Identify which cell holds the provided text, then report its [x, y] central coordinate. 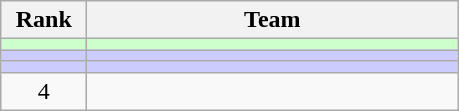
Team [272, 20]
Rank [44, 20]
4 [44, 91]
